Capture the cell that displays the provided text and extract its (x, y) central coordinate. 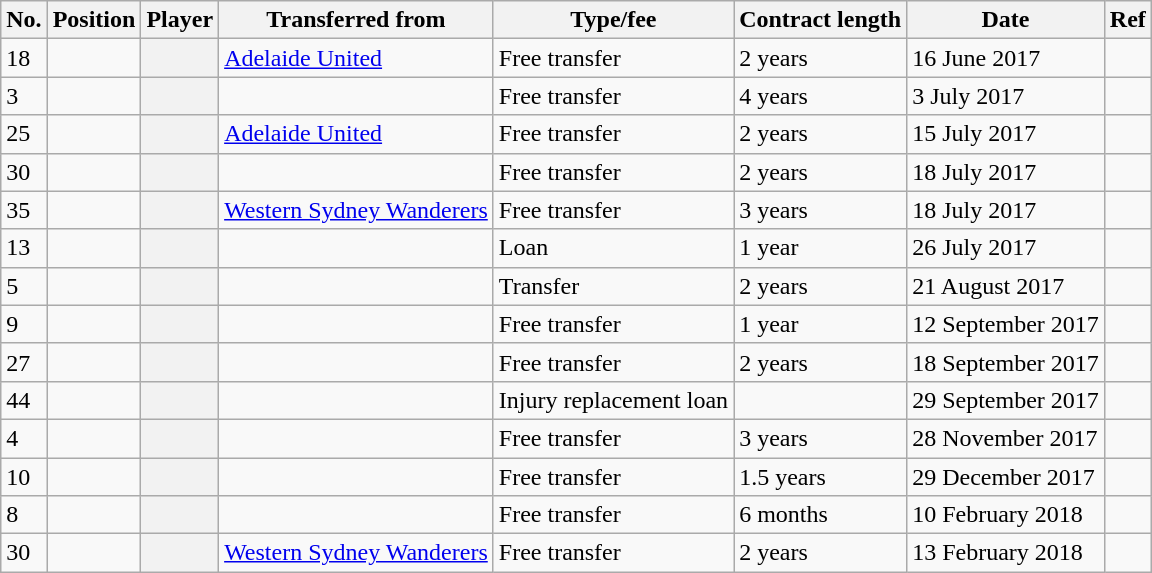
Date (1006, 20)
44 (24, 400)
8 (24, 515)
1.5 years (820, 477)
21 August 2017 (1006, 286)
16 June 2017 (1006, 58)
13 (24, 248)
No. (24, 20)
Player (180, 20)
28 November 2017 (1006, 438)
29 September 2017 (1006, 400)
Ref (1128, 20)
Injury replacement loan (613, 400)
26 July 2017 (1006, 248)
35 (24, 210)
4 (24, 438)
15 July 2017 (1006, 134)
25 (24, 134)
5 (24, 286)
12 September 2017 (1006, 324)
Contract length (820, 20)
9 (24, 324)
4 years (820, 96)
Position (94, 20)
Transferred from (356, 20)
13 February 2018 (1006, 553)
3 July 2017 (1006, 96)
Type/fee (613, 20)
27 (24, 362)
10 (24, 477)
Loan (613, 248)
10 February 2018 (1006, 515)
18 September 2017 (1006, 362)
29 December 2017 (1006, 477)
Transfer (613, 286)
18 (24, 58)
6 months (820, 515)
3 (24, 96)
